Pinpoint the cell where the given text exists, returning its (X, Y) midpoint coordinate. 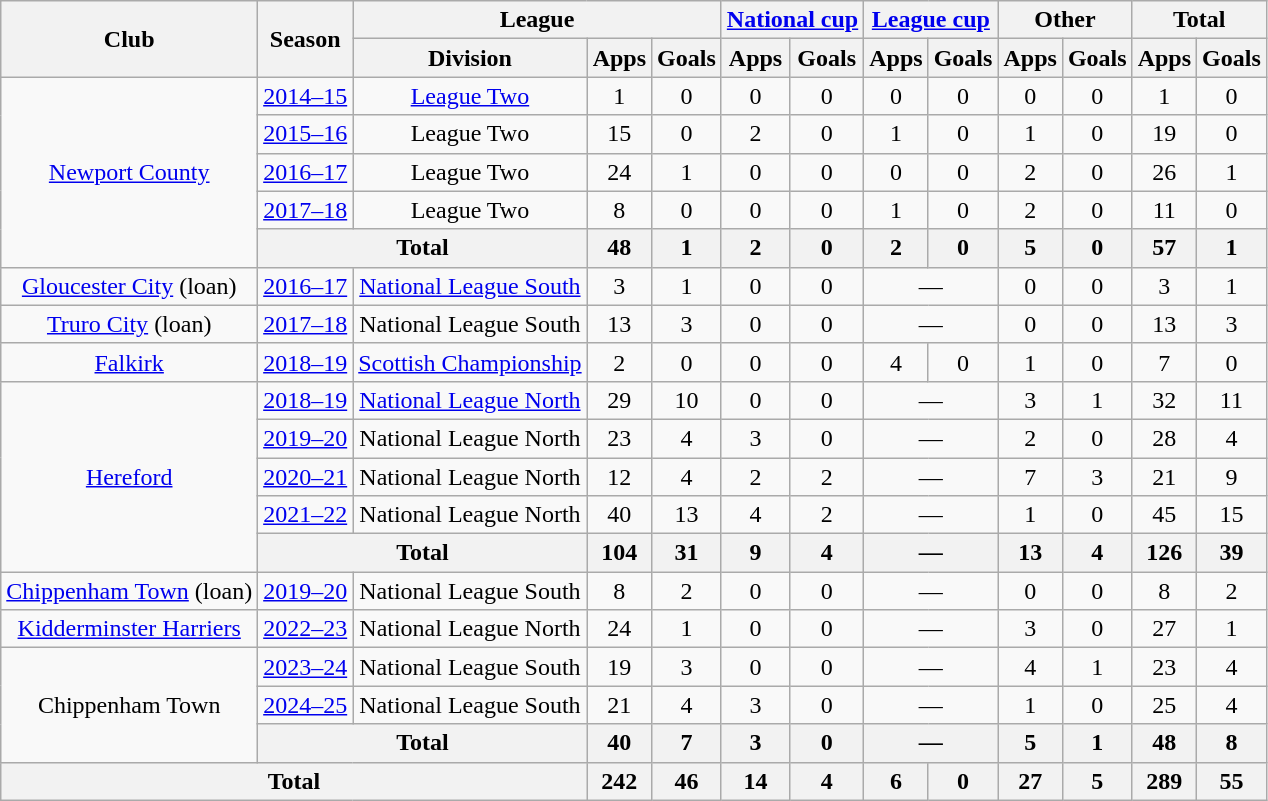
Truro City (loan) (130, 324)
289 (1164, 781)
League (538, 20)
26 (1164, 172)
Newport County (130, 172)
29 (619, 400)
46 (687, 781)
25 (1164, 705)
14 (755, 781)
Other (1065, 20)
2015–16 (306, 134)
2014–15 (306, 96)
126 (1164, 553)
National cup (792, 20)
2023–24 (306, 667)
104 (619, 553)
Club (130, 39)
55 (1232, 781)
Division (470, 58)
2020–21 (306, 477)
2024–25 (306, 705)
45 (1164, 515)
Hereford (130, 476)
12 (619, 477)
Season (306, 39)
2022–23 (306, 629)
6 (896, 781)
28 (1164, 438)
Gloucester City (loan) (130, 286)
57 (1164, 248)
Scottish Championship (470, 362)
39 (1232, 553)
2021–22 (306, 515)
Falkirk (130, 362)
Chippenham Town (loan) (130, 591)
32 (1164, 400)
Chippenham Town (130, 705)
Kidderminster Harriers (130, 629)
242 (619, 781)
10 (687, 400)
31 (687, 553)
League cup (931, 20)
